Pinpoint the cell where the given text exists, returning its (x, y) midpoint coordinate. 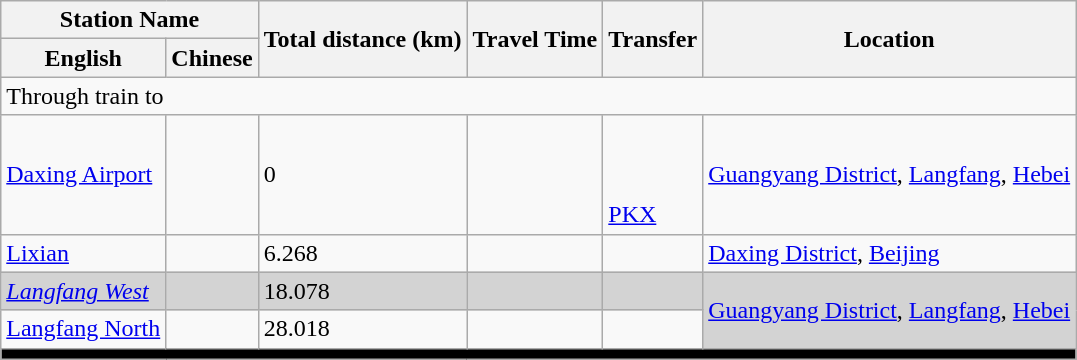
Station Name (130, 20)
Langfang West (84, 291)
Daxing District, Beijing (890, 253)
PKX (653, 174)
Daxing Airport (84, 174)
Lixian (84, 253)
Transfer (653, 39)
English (84, 58)
Through train to (538, 96)
6.268 (362, 253)
Langfang North (84, 329)
Location (890, 39)
Travel Time (535, 39)
18.078 (362, 291)
28.018 (362, 329)
Chinese (212, 58)
0 (362, 174)
Total distance (km) (362, 39)
